Search for the cell housing the specified text and yield its (X, Y) center coordinate. 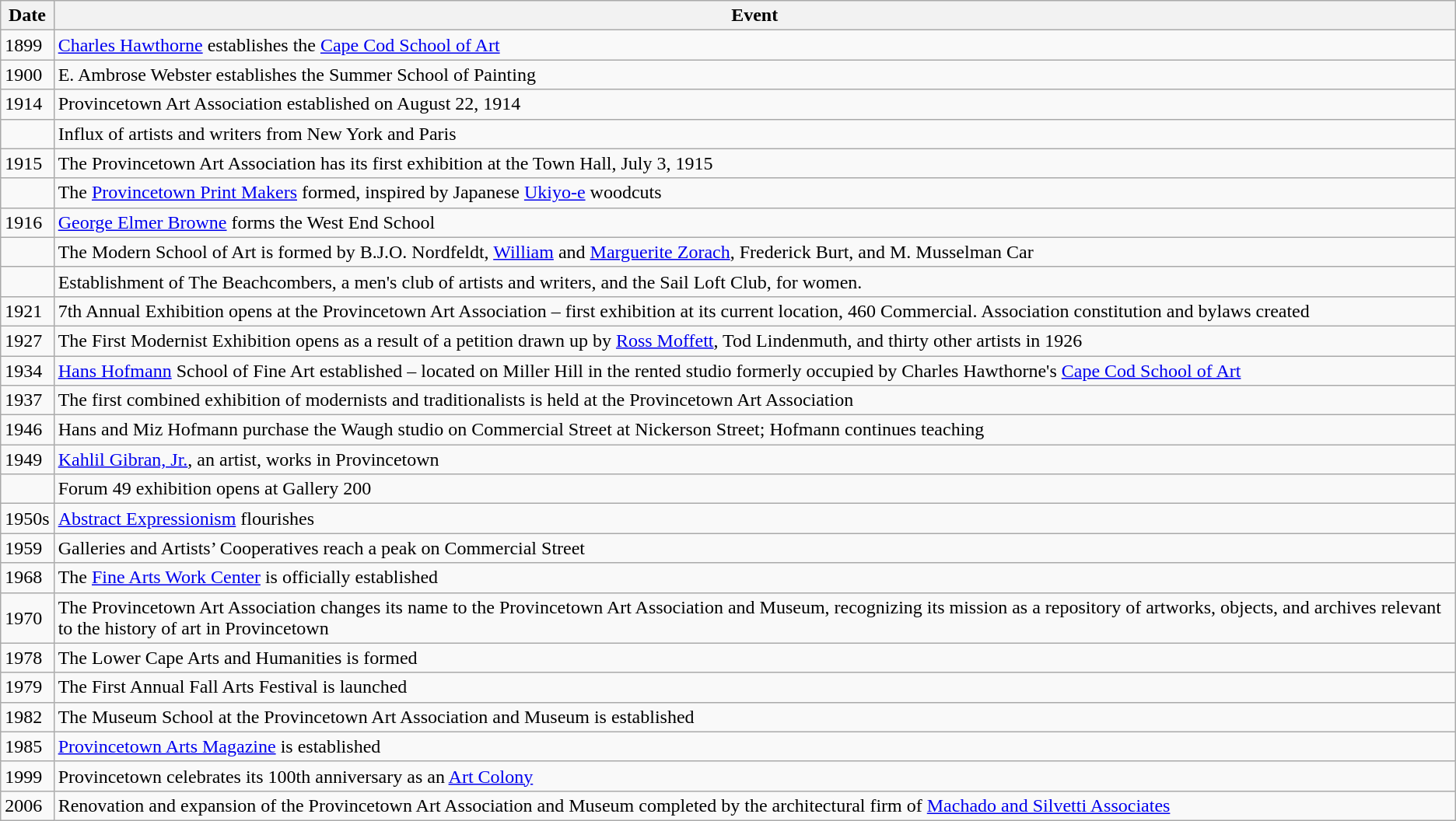
1985 (27, 746)
1979 (27, 687)
1968 (27, 578)
1978 (27, 658)
1949 (27, 459)
Galleries and Artists’ Cooperatives reach a peak on Commercial Street (754, 548)
Provincetown celebrates its 100th anniversary as an Art Colony (754, 776)
The Modern School of Art is formed by B.J.O. Nordfeldt, William and Marguerite Zorach, Frederick Burt, and M. Musselman Car (754, 252)
Hans and Miz Hofmann purchase the Waugh studio on Commercial Street at Nickerson Street; Hofmann continues teaching (754, 430)
1970 (27, 617)
E. Ambrose Webster establishes the Summer School of Painting (754, 75)
Establishment of The Beachcombers, a men's club of artists and writers, and the Sail Loft Club, for women. (754, 281)
The first combined exhibition of modernists and traditionalists is held at the Provincetown Art Association (754, 400)
1934 (27, 371)
1959 (27, 548)
Influx of artists and writers from New York and Paris (754, 134)
1916 (27, 222)
Date (27, 16)
1900 (27, 75)
Provincetown Art Association established on August 22, 1914 (754, 104)
Kahlil Gibran, Jr., an artist, works in Provincetown (754, 459)
1946 (27, 430)
The Provincetown Art Association has its first exhibition at the Town Hall, July 3, 1915 (754, 163)
The Lower Cape Arts and Humanities is formed (754, 658)
The Museum School at the Provincetown Art Association and Museum is established (754, 717)
Provincetown Arts Magazine is established (754, 746)
2006 (27, 805)
Forum 49 exhibition opens at Gallery 200 (754, 489)
1899 (27, 45)
The First Modernist Exhibition opens as a result of a petition drawn up by Ross Moffett, Tod Lindenmuth, and thirty other artists in 1926 (754, 341)
1982 (27, 717)
1915 (27, 163)
1937 (27, 400)
The First Annual Fall Arts Festival is launched (754, 687)
The Fine Arts Work Center is officially established (754, 578)
1927 (27, 341)
Event (754, 16)
Renovation and expansion of the Provincetown Art Association and Museum completed by the architectural firm of Machado and Silvetti Associates (754, 805)
George Elmer Browne forms the West End School (754, 222)
1921 (27, 311)
Charles Hawthorne establishes the Cape Cod School of Art (754, 45)
1950s (27, 519)
The Provincetown Print Makers formed, inspired by Japanese Ukiyo-e woodcuts (754, 193)
1914 (27, 104)
Abstract Expressionism flourishes (754, 519)
1999 (27, 776)
